Pinpoint the cell where the given text exists, returning its [x, y] midpoint coordinate. 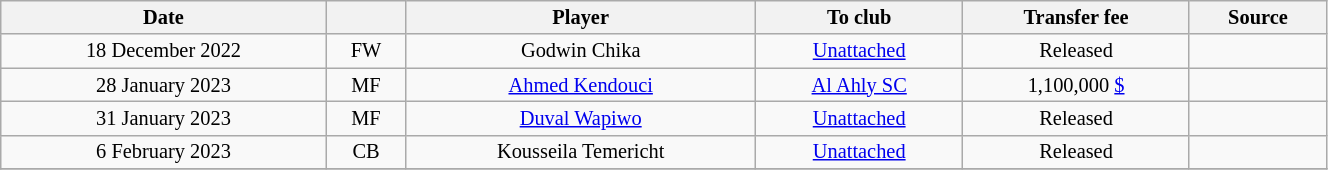
Ahmed Kendouci [581, 85]
6 February 2023 [164, 152]
Player [581, 17]
Transfer fee [1076, 17]
Date [164, 17]
Godwin Chika [581, 51]
Duval Wapiwo [581, 118]
1,100,000 $ [1076, 85]
Al Ahly SC [860, 85]
18 December 2022 [164, 51]
28 January 2023 [164, 85]
31 January 2023 [164, 118]
Source [1258, 17]
FW [366, 51]
CB [366, 152]
Kousseila Temericht [581, 152]
To club [860, 17]
